Return the [X, Y] coordinate for the center point of the cell that contains the specified text.  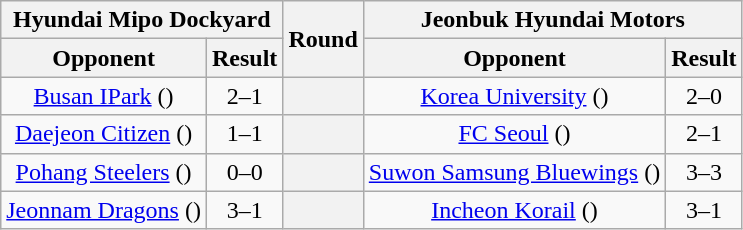
1–1 [244, 134]
Korea University () [514, 96]
Suwon Samsung Bluewings () [514, 172]
Jeonnam Dragons () [104, 210]
Pohang Steelers () [104, 172]
Hyundai Mipo Dockyard [142, 20]
2–0 [704, 96]
Round [323, 39]
Jeonbuk Hyundai Motors [552, 20]
0–0 [244, 172]
FC Seoul () [514, 134]
Daejeon Citizen () [104, 134]
3–3 [704, 172]
Busan IPark () [104, 96]
Incheon Korail () [514, 210]
